Search for the cell housing the specified text and yield its (X, Y) center coordinate. 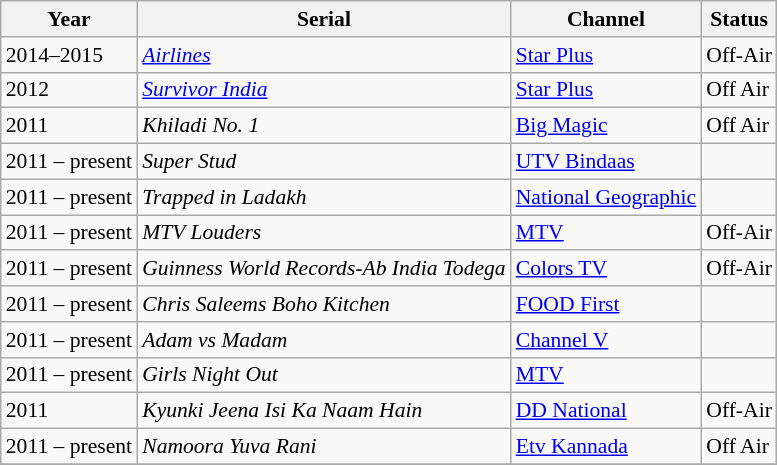
Kyunki Jeena Isi Ka Naam Hain (324, 411)
2014–2015 (69, 55)
Year (69, 19)
Status (739, 19)
National Geographic (606, 197)
Airlines (324, 55)
Adam vs Madam (324, 340)
Trapped in Ladakh (324, 197)
Namoora Yuva Rani (324, 447)
2012 (69, 90)
Channel V (606, 340)
Big Magic (606, 126)
Khiladi No. 1 (324, 126)
Super Stud (324, 162)
Chris Saleems Boho Kitchen (324, 304)
Girls Night Out (324, 375)
DD National (606, 411)
Survivor India (324, 90)
Etv Kannada (606, 447)
Channel (606, 19)
Colors TV (606, 269)
UTV Bindaas (606, 162)
Guinness World Records-Ab India Todega (324, 269)
MTV Louders (324, 233)
Serial (324, 19)
FOOD First (606, 304)
